Capture the cell that displays the provided text and extract its (X, Y) central coordinate. 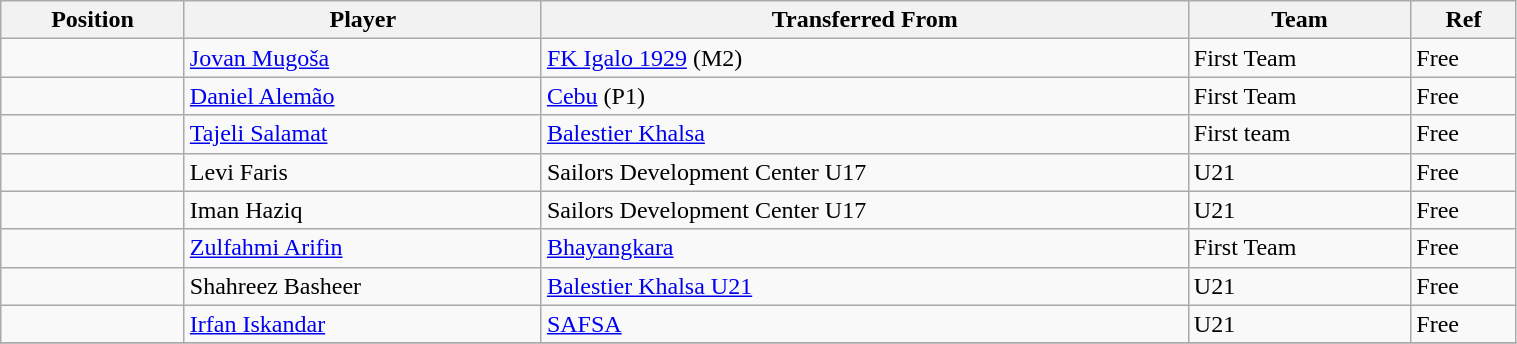
Transferred From (864, 20)
Player (362, 20)
SAFSA (864, 324)
Irfan Iskandar (362, 324)
First team (1299, 134)
FK Igalo 1929 (M2) (864, 58)
Jovan Mugoša (362, 58)
Daniel Alemão (362, 96)
Balestier Khalsa (864, 134)
Bhayangkara (864, 248)
Team (1299, 20)
Shahreez Basheer (362, 286)
Ref (1464, 20)
Zulfahmi Arifin (362, 248)
Position (93, 20)
Cebu (P1) (864, 96)
Iman Haziq (362, 210)
Levi Faris (362, 172)
Tajeli Salamat (362, 134)
Balestier Khalsa U21 (864, 286)
